Detect which cell encompasses the target text, then output its [x, y] center coordinate. 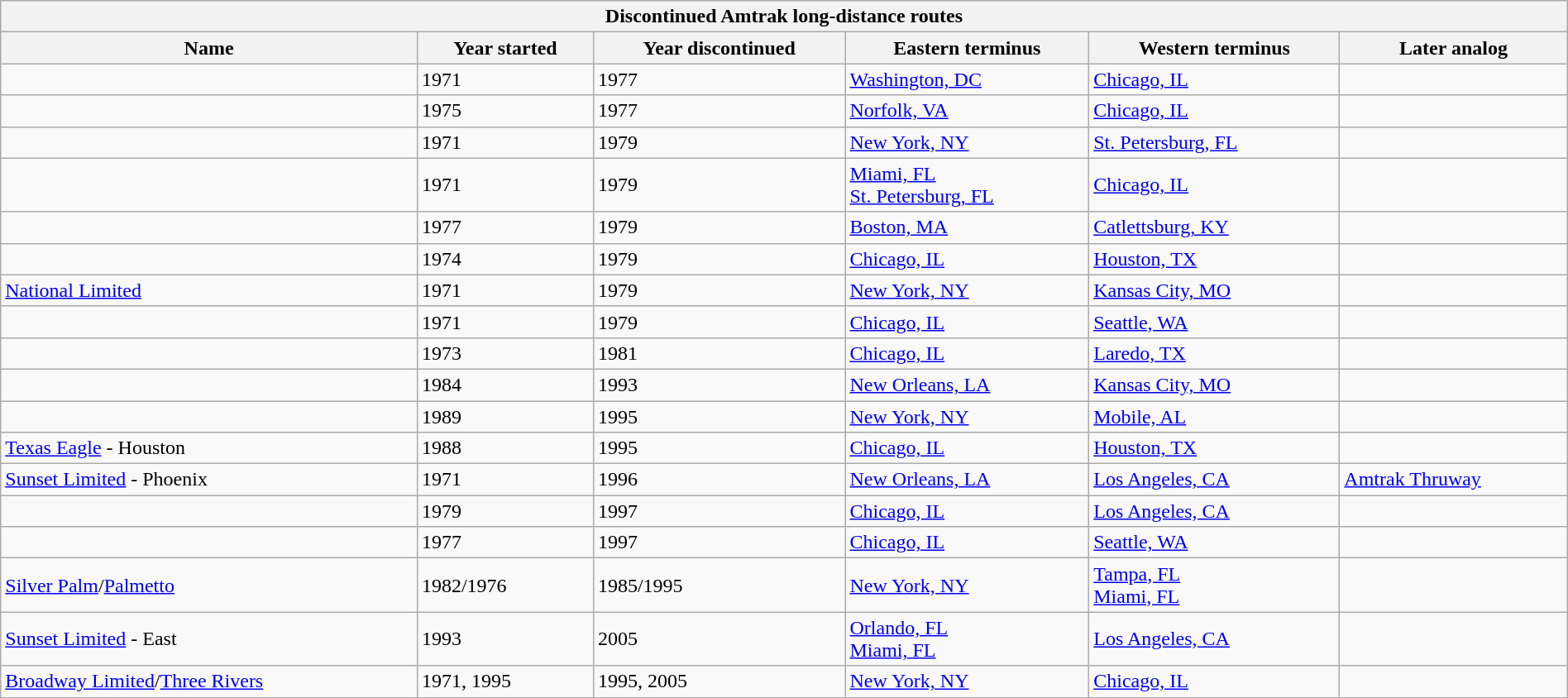
Amtrak Thruway [1454, 480]
1973 [504, 353]
1984 [504, 385]
1975 [504, 111]
Eastern terminus [968, 48]
Year discontinued [719, 48]
1989 [504, 416]
2005 [719, 638]
Name [209, 48]
St. Petersburg, FL [1214, 142]
Silver Palm/Palmetto [209, 586]
1974 [504, 259]
1988 [504, 448]
Washington, DC [968, 79]
Broadway Limited/Three Rivers [209, 681]
Later analog [1454, 48]
Sunset Limited - Phoenix [209, 480]
1996 [719, 480]
1995, 2005 [719, 681]
Orlando, FLMiami, FL [968, 638]
Western terminus [1214, 48]
Texas Eagle - Houston [209, 448]
National Limited [209, 290]
Tampa, FLMiami, FL [1214, 586]
Discontinued Amtrak long-distance routes [784, 17]
Laredo, TX [1214, 353]
Year started [504, 48]
Catlettsburg, KY [1214, 227]
1981 [719, 353]
Miami, FLSt. Petersburg, FL [968, 185]
1982/1976 [504, 586]
Norfolk, VA [968, 111]
Sunset Limited - East [209, 638]
Mobile, AL [1214, 416]
1971, 1995 [504, 681]
Boston, MA [968, 227]
1985/1995 [719, 586]
